Return the (x, y) coordinate for the center point of the cell that contains the specified text.  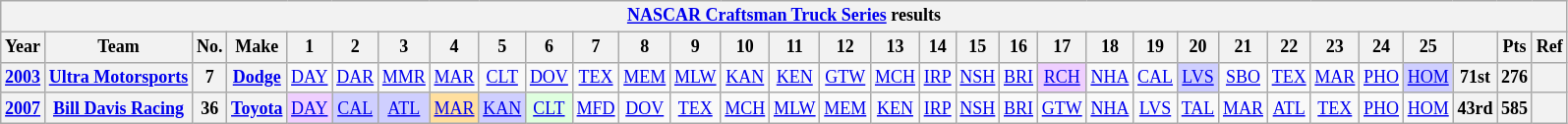
25 (1427, 47)
2003 (24, 77)
MFD (596, 108)
19 (1156, 47)
10 (745, 47)
43rd (1475, 108)
Team (118, 47)
21 (1244, 47)
1 (310, 47)
71st (1475, 77)
15 (977, 47)
9 (696, 47)
585 (1515, 108)
8 (645, 47)
No. (210, 47)
Ultra Motorsports (118, 77)
2007 (24, 108)
SBO (1244, 77)
Ref (1549, 47)
13 (896, 47)
6 (550, 47)
4 (454, 47)
RCH (1062, 77)
2 (356, 47)
5 (502, 47)
24 (1382, 47)
NASCAR Craftsman Truck Series results (784, 16)
Make (258, 47)
Pts (1515, 47)
18 (1110, 47)
11 (794, 47)
12 (845, 47)
MMR (403, 77)
Dodge (258, 77)
Year (24, 47)
22 (1289, 47)
23 (1335, 47)
TAL (1197, 108)
3 (403, 47)
20 (1197, 47)
16 (1018, 47)
14 (938, 47)
Toyota (258, 108)
Bill Davis Racing (118, 108)
36 (210, 108)
276 (1515, 77)
17 (1062, 47)
DAR (356, 77)
